Find where the given text appears and provide that cell's center as (X, Y) coordinate. 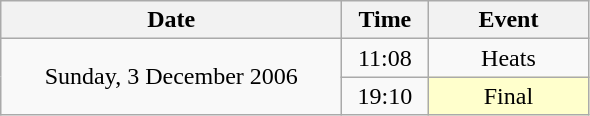
Final (508, 96)
Time (385, 20)
19:10 (385, 96)
Heats (508, 58)
Event (508, 20)
Sunday, 3 December 2006 (172, 77)
11:08 (385, 58)
Date (172, 20)
